Provide the [X, Y] coordinate of the cell's center where the given text is located.  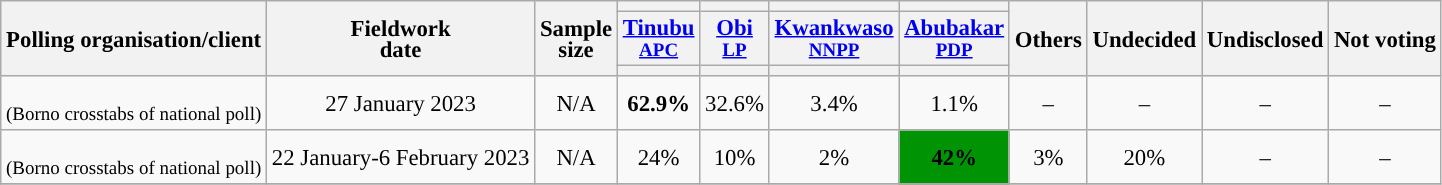
2% [834, 157]
20% [1144, 157]
Undisclosed [1266, 38]
62.9% [658, 103]
KwankwasoNNPP [834, 39]
32.6% [734, 103]
3.4% [834, 103]
Undecided [1144, 38]
AbubakarPDP [954, 39]
TinubuAPC [658, 39]
Polling organisation/client [134, 38]
27 January 2023 [401, 103]
Samplesize [576, 38]
22 January-6 February 2023 [401, 157]
3% [1048, 157]
Not voting [1385, 38]
1.1% [954, 103]
Fieldworkdate [401, 38]
24% [658, 157]
42% [954, 157]
Others [1048, 38]
10% [734, 157]
ObiLP [734, 39]
